Return [X, Y] of the center of cell containing provided text 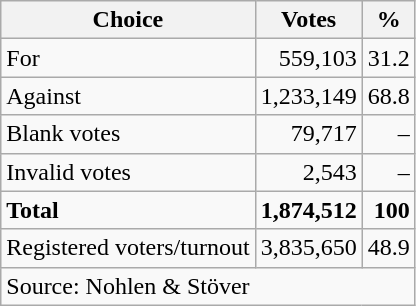
68.8 [388, 96]
31.2 [388, 58]
Registered voters/turnout [128, 248]
559,103 [308, 58]
Against [128, 96]
Total [128, 210]
Invalid votes [128, 172]
2,543 [308, 172]
Blank votes [128, 134]
Votes [308, 20]
3,835,650 [308, 248]
48.9 [388, 248]
1,233,149 [308, 96]
100 [388, 210]
1,874,512 [308, 210]
Source: Nohlen & Stöver [208, 286]
79,717 [308, 134]
For [128, 58]
% [388, 20]
Choice [128, 20]
